Determine the (X, Y) coordinate at the center of the cell enclosing the given text.  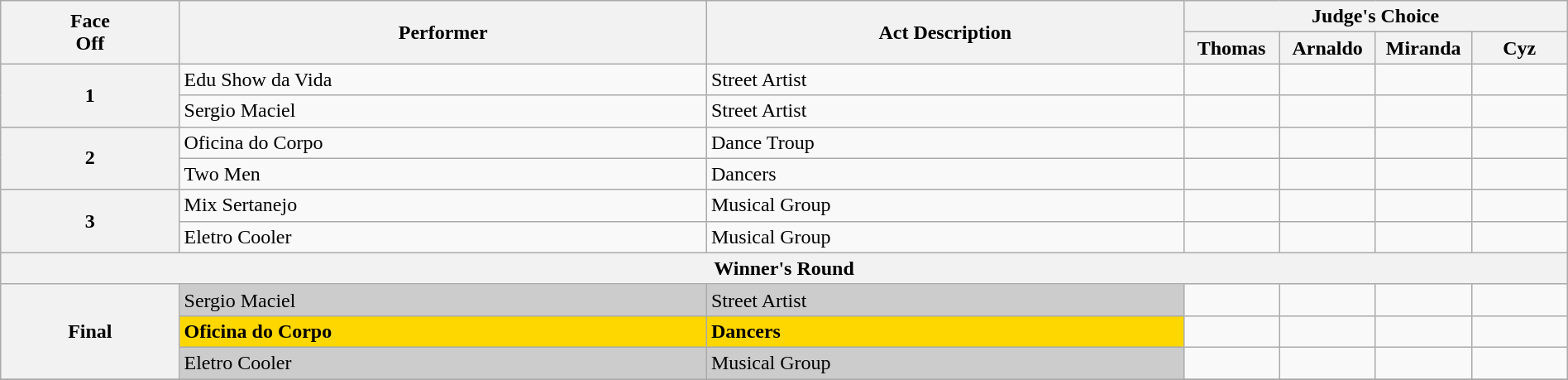
Thomas (1231, 48)
3 (90, 221)
Final (90, 331)
Dance Troup (944, 142)
Mix Sertanejo (443, 205)
Judge's Choice (1375, 17)
Act Description (944, 32)
Two Men (443, 174)
Performer (443, 32)
2 (90, 158)
Winner's Round (784, 268)
1 (90, 95)
FaceOff (90, 32)
Edu Show da Vida (443, 79)
Arnaldo (1327, 48)
Cyz (1519, 48)
Miranda (1423, 48)
